Return [X, Y] of the center of cell containing provided text 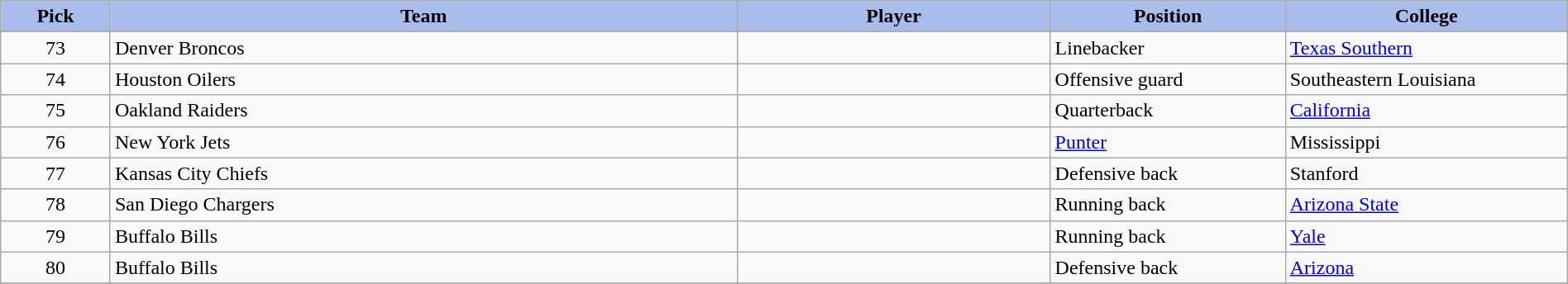
Arizona State [1426, 205]
College [1426, 17]
76 [56, 142]
San Diego Chargers [423, 205]
Stanford [1426, 173]
Punter [1168, 142]
New York Jets [423, 142]
California [1426, 111]
Oakland Raiders [423, 111]
Pick [56, 17]
73 [56, 48]
Position [1168, 17]
Houston Oilers [423, 79]
Team [423, 17]
Linebacker [1168, 48]
Arizona [1426, 267]
77 [56, 173]
Southeastern Louisiana [1426, 79]
80 [56, 267]
78 [56, 205]
75 [56, 111]
74 [56, 79]
Offensive guard [1168, 79]
Mississippi [1426, 142]
79 [56, 236]
Texas Southern [1426, 48]
Kansas City Chiefs [423, 173]
Yale [1426, 236]
Denver Broncos [423, 48]
Player [893, 17]
Quarterback [1168, 111]
